Identify which cell holds the provided text, then report its [X, Y] central coordinate. 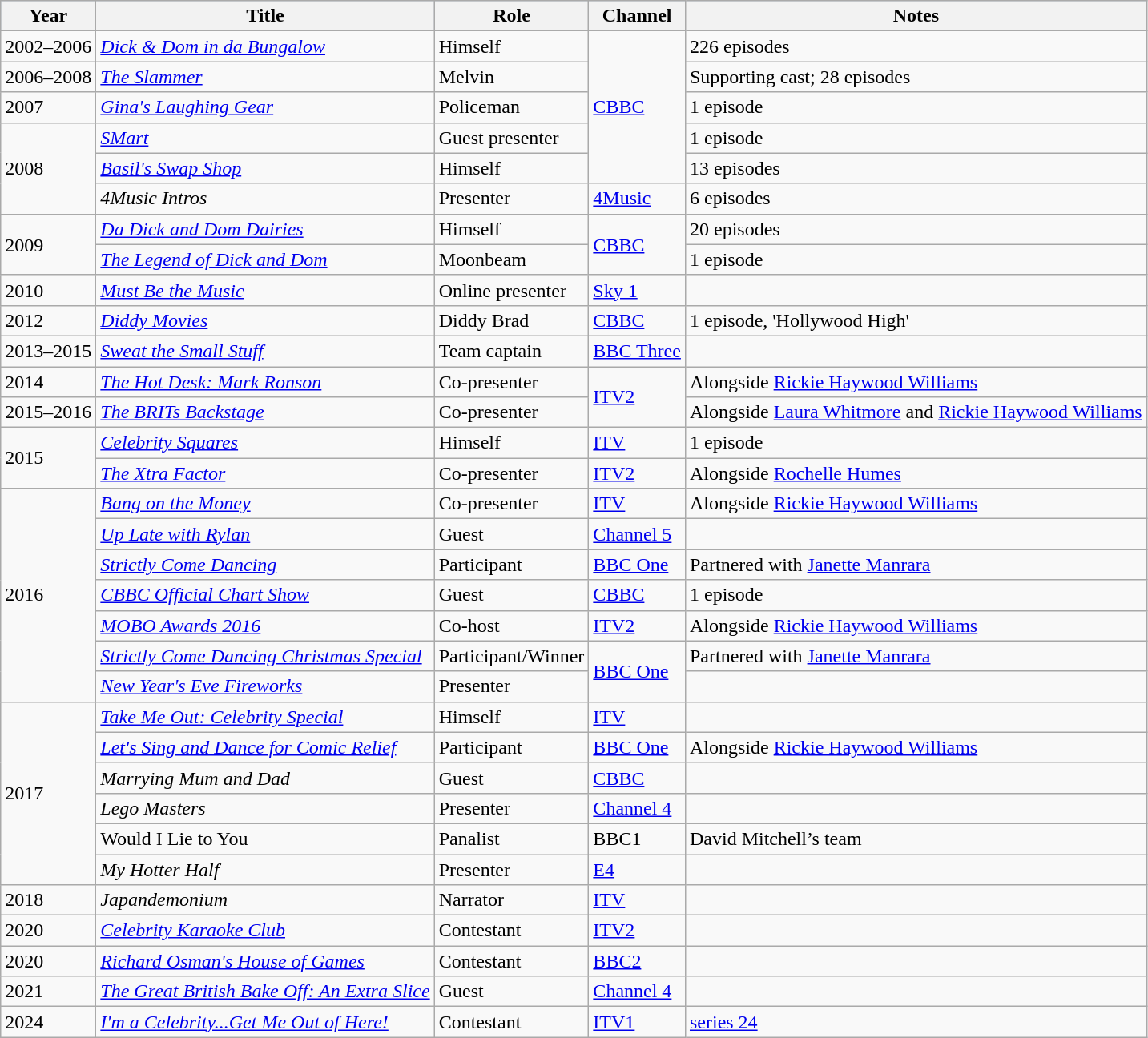
The Hot Desk: Mark Ronson [265, 382]
6 episodes [916, 199]
Title [265, 16]
Participant/Winner [511, 656]
Online presenter [511, 290]
Channel 5 [638, 534]
BBC1 [638, 839]
2013–2015 [48, 351]
Dick & Dom in da Bungalow [265, 46]
2015–2016 [48, 412]
BBC2 [638, 961]
2010 [48, 290]
2024 [48, 1022]
Gina's Laughing Gear [265, 107]
Diddy Movies [265, 320]
SMart [265, 138]
The Great British Bake Off: An Extra Slice [265, 992]
2008 [48, 168]
MOBO Awards 2016 [265, 626]
Narrator [511, 900]
The Legend of Dick and Dom [265, 259]
Marrying Mum and Dad [265, 778]
Diddy Brad [511, 320]
2015 [48, 458]
Let's Sing and Dance for Comic Relief [265, 747]
BBC Three [638, 351]
Sky 1 [638, 290]
Da Dick and Dom Dairies [265, 229]
2016 [48, 595]
I'm a Celebrity...Get Me Out of Here! [265, 1022]
13 episodes [916, 168]
Strictly Come Dancing Christmas Special [265, 656]
2002–2006 [48, 46]
David Mitchell’s team [916, 839]
Alongside Rochelle Humes [916, 473]
E4 [638, 869]
2021 [48, 992]
Team captain [511, 351]
226 episodes [916, 46]
Role [511, 16]
Panalist [511, 839]
Channel [638, 16]
2006–2008 [48, 77]
2007 [48, 107]
Guest presenter [511, 138]
ITV1 [638, 1022]
Would I Lie to You [265, 839]
Strictly Come Dancing [265, 565]
The Xtra Factor [265, 473]
Supporting cast; 28 episodes [916, 77]
Year [48, 16]
Basil's Swap Shop [265, 168]
4Music [638, 199]
1 episode, 'Hollywood High' [916, 320]
Japandemonium [265, 900]
CBBC Official Chart Show [265, 595]
2009 [48, 244]
Co-host [511, 626]
Policeman [511, 107]
New Year's Eve Fireworks [265, 686]
2017 [48, 793]
Notes [916, 16]
Celebrity Squares [265, 443]
Must Be the Music [265, 290]
2018 [48, 900]
2014 [48, 382]
Richard Osman's House of Games [265, 961]
Moonbeam [511, 259]
20 episodes [916, 229]
series 24 [916, 1022]
Celebrity Karaoke Club [265, 931]
Take Me Out: Celebrity Special [265, 717]
Up Late with Rylan [265, 534]
Sweat the Small Stuff [265, 351]
The BRITs Backstage [265, 412]
Lego Masters [265, 808]
The Slammer [265, 77]
4Music Intros [265, 199]
2012 [48, 320]
Bang on the Money [265, 504]
Melvin [511, 77]
My Hotter Half [265, 869]
Alongside Laura Whitmore and Rickie Haywood Williams [916, 412]
